Determine the [X, Y] coordinate at the center of the cell enclosing the given text.  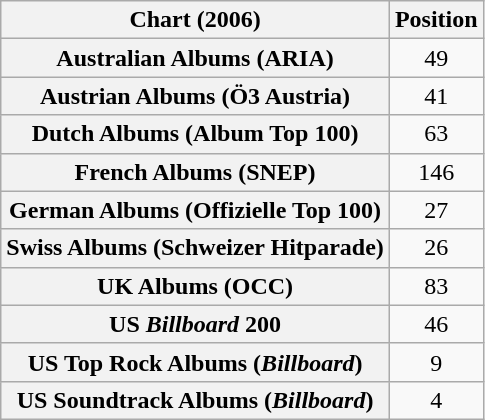
US Soundtrack Albums (Billboard) [196, 400]
9 [436, 362]
4 [436, 400]
27 [436, 210]
41 [436, 96]
46 [436, 324]
146 [436, 172]
Swiss Albums (Schweizer Hitparade) [196, 248]
US Billboard 200 [196, 324]
49 [436, 58]
French Albums (SNEP) [196, 172]
UK Albums (OCC) [196, 286]
Chart (2006) [196, 20]
26 [436, 248]
US Top Rock Albums (Billboard) [196, 362]
Austrian Albums (Ö3 Austria) [196, 96]
Australian Albums (ARIA) [196, 58]
Position [436, 20]
Dutch Albums (Album Top 100) [196, 134]
63 [436, 134]
83 [436, 286]
German Albums (Offizielle Top 100) [196, 210]
